Identify which cell holds the provided text, then report its (x, y) central coordinate. 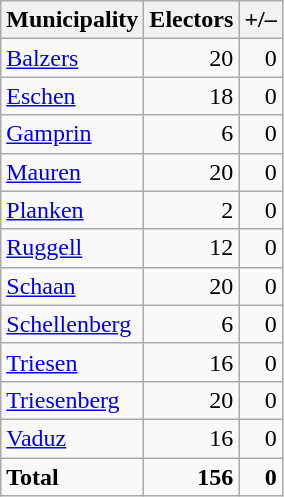
Gamprin (72, 134)
Triesen (72, 362)
Mauren (72, 172)
+/– (260, 20)
Ruggell (72, 248)
Eschen (72, 96)
Municipality (72, 20)
Schellenberg (72, 324)
Planken (72, 210)
Electors (192, 20)
Vaduz (72, 438)
18 (192, 96)
156 (192, 477)
Balzers (72, 58)
Total (72, 477)
12 (192, 248)
2 (192, 210)
Schaan (72, 286)
Triesenberg (72, 400)
